Output the (x, y) coordinate of the center of the cell containing the given text.  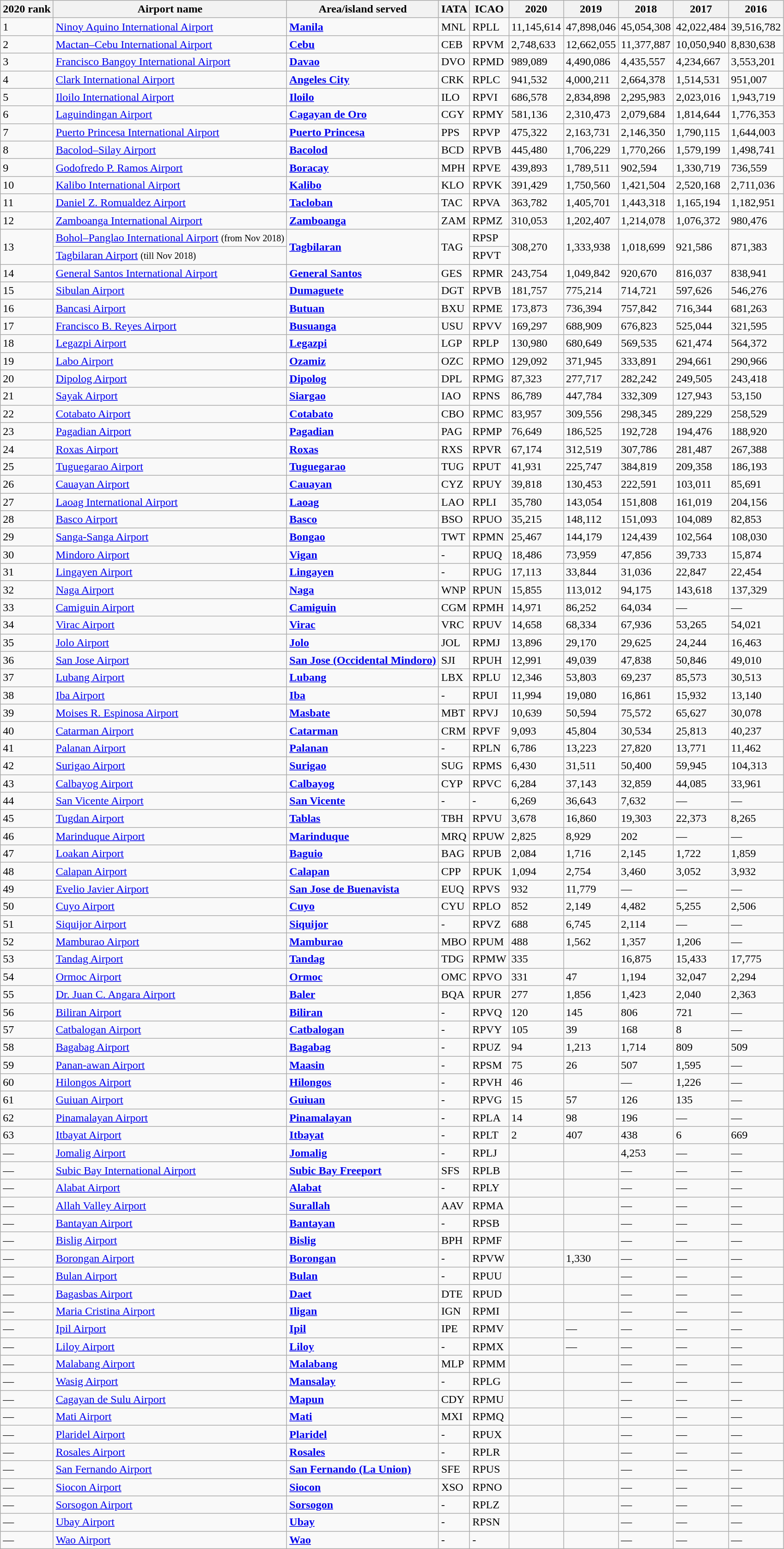
196 (646, 1118)
Bohol–Panglao International Airport (from Nov 2018) (170, 238)
MPH (454, 167)
48 (27, 871)
2,825 (536, 836)
Borongan Airport (170, 1258)
714,721 (646, 291)
507 (646, 1065)
104,313 (756, 765)
Rosales Airport (170, 1452)
Itbayat (363, 1135)
11,145,614 (536, 27)
Marinduque (363, 836)
Jolo Airport (170, 643)
38 (27, 695)
Lingayen Airport (170, 572)
1,498,741 (756, 150)
42 (27, 765)
TUG (454, 466)
RXS (454, 449)
RPMF (489, 1241)
Iloilo (363, 97)
RPLR (489, 1452)
4,482 (646, 906)
188,920 (756, 431)
181,757 (536, 291)
RPMN (489, 537)
San Vicente Airport (170, 801)
1,722 (701, 854)
Bulan Airport (170, 1276)
RPMM (489, 1364)
Cebu (363, 44)
Mati (363, 1417)
RPVG (489, 1100)
50,400 (646, 765)
4,490,086 (591, 62)
RPMJ (489, 643)
3,678 (536, 819)
CRM (454, 730)
9 (27, 167)
Boracay (363, 167)
RPVY (489, 1029)
332,309 (646, 396)
Naga (363, 590)
BAG (454, 854)
40,237 (756, 730)
RPMH (489, 607)
Butuan (363, 308)
41,931 (536, 466)
Catbalogan Airport (170, 1029)
PAG (454, 431)
806 (646, 1012)
Maasin (363, 1065)
Ninoy Aquino International Airport (170, 27)
RPVJ (489, 713)
Cauayan (363, 484)
31 (27, 572)
RPUQ (489, 555)
151,093 (646, 520)
68,334 (591, 625)
Iba (363, 695)
ZAM (454, 220)
1,094 (536, 871)
290,966 (756, 361)
San Jose (Occidental Mindoro) (363, 660)
RPVT (489, 256)
2,664,378 (646, 80)
Cauayan Airport (170, 484)
RPVS (489, 889)
SUG (454, 765)
Sibulan Airport (170, 291)
RPLL (489, 27)
39,516,782 (756, 27)
Biliran (363, 1012)
22,373 (701, 819)
Mamburao Airport (170, 942)
RPMQ (489, 1417)
108,030 (756, 537)
20 (27, 379)
94,175 (646, 590)
509 (756, 1047)
2,295,983 (646, 97)
Airport name (170, 9)
RPVH (489, 1083)
Iloilo International Airport (170, 97)
120 (536, 1012)
15,855 (536, 590)
Manila (363, 27)
RPVO (489, 977)
12,991 (536, 660)
10 (27, 185)
SJI (454, 660)
16,463 (756, 643)
CBO (454, 414)
EUQ (454, 889)
MBO (454, 942)
2,163,731 (591, 132)
86,252 (591, 607)
Zamboanga International Airport (170, 220)
RPMD (489, 62)
Bancasi Airport (170, 308)
1,514,531 (701, 80)
RPUO (489, 520)
RPUR (489, 994)
Bantayan (363, 1223)
39,733 (701, 555)
RPMX (489, 1347)
277,717 (591, 379)
Marinduque Airport (170, 836)
2,834,898 (591, 97)
Liloy (363, 1347)
11,994 (536, 695)
Malabang (363, 1364)
243,418 (756, 379)
RPMV (489, 1329)
Roxas Airport (170, 449)
Lubang (363, 678)
49,039 (591, 660)
Bagabag Airport (170, 1047)
RPVK (489, 185)
29,170 (591, 643)
RPVM (489, 44)
676,823 (646, 326)
27,820 (646, 748)
Siquijor Airport (170, 924)
CYU (454, 906)
Godofredo P. Ramos Airport (170, 167)
Guiuan (363, 1100)
Liloy Airport (170, 1347)
1,814,644 (701, 115)
Ormoc (363, 977)
RPVU (489, 819)
Baler (363, 994)
209,358 (701, 466)
Bulan (363, 1276)
Mapun (363, 1399)
Pinamalayan Airport (170, 1118)
8,830,638 (756, 44)
JOL (454, 643)
Bagasbas Airport (170, 1293)
OMC (454, 977)
1,202,407 (591, 220)
Guiuan Airport (170, 1100)
IPE (454, 1329)
921,586 (701, 247)
143,054 (591, 502)
Bantayan Airport (170, 1223)
1,716 (591, 854)
1,789,511 (591, 167)
49,010 (756, 660)
Pagadian (363, 431)
151,808 (646, 502)
6,430 (536, 765)
13 (27, 247)
669 (756, 1135)
7 (27, 132)
RPLB (489, 1170)
Camiguin (363, 607)
73,959 (591, 555)
CYZ (454, 484)
RPVC (489, 784)
ICAO (489, 9)
6,284 (536, 784)
24,244 (701, 643)
Naga Airport (170, 590)
809 (701, 1047)
RPLP (489, 343)
Bislig Airport (170, 1241)
222,591 (646, 484)
3,553,201 (756, 62)
53,150 (756, 396)
Jolo (363, 643)
2020 (536, 9)
ILO (454, 97)
RPME (489, 308)
104,089 (701, 520)
Wasig Airport (170, 1382)
736,394 (591, 308)
RPVP (489, 132)
LGP (454, 343)
IATA (454, 9)
2,506 (756, 906)
4,253 (646, 1153)
DPL (454, 379)
San Jose de Buenavista (363, 889)
25,813 (701, 730)
54,021 (756, 625)
RPMI (489, 1311)
RPUX (489, 1434)
1,859 (756, 854)
22 (27, 414)
2,084 (536, 854)
RPLC (489, 80)
RPVQ (489, 1012)
277 (536, 994)
298,345 (646, 414)
RPUZ (489, 1047)
30,534 (646, 730)
San Fernando (La Union) (363, 1469)
564,372 (756, 343)
Plaridel (363, 1434)
RPLJ (489, 1153)
59 (27, 1065)
50,594 (591, 713)
10,050,940 (701, 44)
33,961 (756, 784)
1,405,701 (591, 202)
2018 (646, 9)
Busuanga (363, 326)
8,265 (756, 819)
Mamburao (363, 942)
RPUB (489, 854)
2019 (591, 9)
309,556 (591, 414)
30,078 (756, 713)
1,644,003 (756, 132)
488 (536, 942)
BCD (454, 150)
941,532 (536, 80)
60 (27, 1083)
TWT (454, 537)
Mansalay (363, 1382)
35 (27, 643)
716,344 (701, 308)
67,936 (646, 625)
135 (701, 1100)
Siocon Airport (170, 1487)
225,747 (591, 466)
Laoag International Airport (170, 502)
RPVI (489, 97)
757,842 (646, 308)
2017 (701, 9)
RPMA (489, 1206)
Wao Airport (170, 1540)
Ipil (363, 1329)
SFS (454, 1170)
General Santos (363, 273)
445,480 (536, 150)
RPUN (489, 590)
Alabat Airport (170, 1188)
2,149 (591, 906)
CYP (454, 784)
Iba Airport (170, 695)
34 (27, 625)
45,054,308 (646, 27)
41 (27, 748)
Palanan (363, 748)
144,179 (591, 537)
Mactan–Cebu International Airport (170, 44)
DTE (454, 1293)
BSO (454, 520)
Masbate (363, 713)
282,242 (646, 379)
Basco Airport (170, 520)
32,859 (646, 784)
56 (27, 1012)
13,223 (591, 748)
51 (27, 924)
KLO (454, 185)
RPSP (489, 238)
Francisco Bangoy International Airport (170, 62)
Catarman Airport (170, 730)
CGM (454, 607)
San Vicente (363, 801)
25 (27, 466)
Tagbilaran Airport (till Nov 2018) (170, 256)
Tuguegarao Airport (170, 466)
64,034 (646, 607)
RPLT (489, 1135)
21 (27, 396)
40 (27, 730)
RPVF (489, 730)
686,578 (536, 97)
Wao (363, 1540)
871,383 (756, 247)
1,714 (646, 1047)
581,136 (536, 115)
816,037 (701, 273)
130,980 (536, 343)
2016 (756, 9)
Subic Bay International Airport (170, 1170)
Bacolod–Silay Airport (170, 150)
Iligan (363, 1311)
4,000,211 (591, 80)
2,310,473 (591, 115)
11 (27, 202)
IGN (454, 1311)
2,294 (756, 977)
852 (536, 906)
289,229 (701, 414)
161,019 (701, 502)
Daniel Z. Romualdez Airport (170, 202)
Tugdan Airport (170, 819)
53,265 (701, 625)
RPUV (489, 625)
50,846 (701, 660)
932 (536, 889)
16,861 (646, 695)
CPP (454, 871)
DGT (454, 291)
35,780 (536, 502)
Itbayat Airport (170, 1135)
192,728 (646, 431)
53 (27, 959)
19 (27, 361)
Francisco B. Reyes Airport (170, 326)
BXU (454, 308)
2,748,633 (536, 44)
10,639 (536, 713)
2,363 (756, 994)
129,092 (536, 361)
Basco (363, 520)
14,658 (536, 625)
TAG (454, 247)
Cotabato Airport (170, 414)
1,226 (701, 1083)
Daet (363, 1293)
308,270 (536, 247)
Cagayan de Sulu Airport (170, 1399)
310,053 (536, 220)
569,535 (646, 343)
75,572 (646, 713)
32,047 (701, 977)
6,269 (536, 801)
RPUY (489, 484)
951,007 (756, 80)
2,114 (646, 924)
Calapan Airport (170, 871)
Plaridel Airport (170, 1434)
105 (536, 1029)
6,745 (591, 924)
San Jose Airport (170, 660)
DVO (454, 62)
29 (27, 537)
Tandag (363, 959)
321,595 (756, 326)
202 (646, 836)
Tagbilaran (363, 247)
Area/island served (363, 9)
69,237 (646, 678)
2020 rank (27, 9)
Bacolod (363, 150)
204,156 (756, 502)
37,143 (591, 784)
82,853 (756, 520)
920,670 (646, 273)
17,775 (756, 959)
2,146,350 (646, 132)
Surallah (363, 1206)
Allah Valley Airport (170, 1206)
173,873 (536, 308)
335 (536, 959)
2,023,016 (701, 97)
Cuyo Airport (170, 906)
Catbalogan (363, 1029)
13,896 (536, 643)
Lingayen (363, 572)
102,564 (701, 537)
33,844 (591, 572)
Legazpi (363, 343)
65,627 (701, 713)
Sorsogon Airport (170, 1505)
143,618 (701, 590)
RPUU (489, 1276)
621,474 (701, 343)
Catarman (363, 730)
1,706,229 (591, 150)
1,018,699 (646, 247)
546,276 (756, 291)
194,476 (701, 431)
59,945 (701, 765)
47,838 (646, 660)
RPMC (489, 414)
RPUD (489, 1293)
16 (27, 308)
3,460 (646, 871)
44,085 (701, 784)
312,519 (591, 449)
Labo Airport (170, 361)
San Fernando Airport (170, 1469)
General Santos International Airport (170, 273)
2,040 (701, 994)
1 (27, 27)
Palanan Airport (170, 748)
Legazpi Airport (170, 343)
Laoag (363, 502)
Sorsogon (363, 1505)
36 (27, 660)
30,513 (756, 678)
XSO (454, 1487)
Hilongos Airport (170, 1083)
61 (27, 1100)
438 (646, 1135)
RPUM (489, 942)
22,847 (701, 572)
Calbayog (363, 784)
Dipolog Airport (170, 379)
168 (646, 1029)
50 (27, 906)
62 (27, 1118)
RPLZ (489, 1505)
1,856 (591, 994)
Lubang Airport (170, 678)
53,803 (591, 678)
1,194 (646, 977)
28 (27, 520)
Siargao (363, 396)
BQA (454, 994)
Hilongos (363, 1083)
37 (27, 678)
83,957 (536, 414)
Pinamalayan (363, 1118)
MXI (454, 1417)
1,214,078 (646, 220)
Baguio (363, 854)
RPVE (489, 167)
Maria Cristina Airport (170, 1311)
RPVR (489, 449)
TAC (454, 202)
294,661 (701, 361)
1,206 (701, 942)
Virac Airport (170, 625)
Cagayan de Oro (363, 115)
1,333,938 (591, 247)
Tuguegarao (363, 466)
RPLY (489, 1188)
Virac (363, 625)
RPLO (489, 906)
Puerto Princesa International Airport (170, 132)
43 (27, 784)
258,529 (756, 414)
Dipolog (363, 379)
47,856 (646, 555)
MRQ (454, 836)
RPMP (489, 431)
Ubay Airport (170, 1522)
186,525 (591, 431)
Alabat (363, 1188)
PPS (454, 132)
SFE (454, 1469)
29,625 (646, 643)
RPMW (489, 959)
1,182,951 (756, 202)
148,112 (591, 520)
27 (27, 502)
281,487 (701, 449)
12,346 (536, 678)
MLP (454, 1364)
Evelio Javier Airport (170, 889)
RPUI (489, 695)
1,213 (591, 1047)
243,754 (536, 273)
87,323 (536, 379)
989,089 (536, 62)
8,929 (591, 836)
18 (27, 343)
Vigan (363, 555)
25,467 (536, 537)
1,165,194 (701, 202)
19,303 (646, 819)
Tandag Airport (170, 959)
OZC (454, 361)
1,750,560 (591, 185)
Angeles City (363, 80)
Sanga-Sanga Airport (170, 537)
475,322 (536, 132)
130,453 (591, 484)
LAO (454, 502)
13,771 (701, 748)
VRC (454, 625)
11,779 (591, 889)
688,909 (591, 326)
1,443,318 (646, 202)
RPUT (489, 466)
2,079,684 (646, 115)
126 (646, 1100)
Borongan (363, 1258)
1,562 (591, 942)
RPUK (489, 871)
Mati Airport (170, 1417)
Roxas (363, 449)
137,329 (756, 590)
58 (27, 1047)
Calapan (363, 871)
85,573 (701, 678)
AAV (454, 1206)
680,649 (591, 343)
GES (454, 273)
980,476 (756, 220)
RPUH (489, 660)
RPVZ (489, 924)
76,649 (536, 431)
3,052 (701, 871)
3 (27, 62)
1,330,719 (701, 167)
Surigao (363, 765)
Kalibo (363, 185)
1,770,266 (646, 150)
RPLI (489, 502)
Cuyo (363, 906)
721 (701, 1012)
MNL (454, 27)
RPVV (489, 326)
45,804 (591, 730)
145 (591, 1012)
RPLG (489, 1382)
Mindoro Airport (170, 555)
17,113 (536, 572)
WNP (454, 590)
Cotabato (363, 414)
9,093 (536, 730)
RPNS (489, 396)
RPVW (489, 1258)
RPMZ (489, 220)
384,819 (646, 466)
Siquijor (363, 924)
1,423 (646, 994)
6,786 (536, 748)
32 (27, 590)
19,080 (591, 695)
RPMG (489, 379)
22,454 (756, 572)
67,174 (536, 449)
RPSN (489, 1522)
688 (536, 924)
597,626 (701, 291)
15,874 (756, 555)
Panan-awan Airport (170, 1065)
439,893 (536, 167)
CGY (454, 115)
44 (27, 801)
Camiguin Airport (170, 607)
94 (536, 1047)
Calbayog Airport (170, 784)
RPSB (489, 1223)
Jomalig (363, 1153)
447,784 (591, 396)
902,594 (646, 167)
15,433 (701, 959)
Pagadian Airport (170, 431)
Tablas (363, 819)
MBT (454, 713)
Dr. Juan C. Angara Airport (170, 994)
1,421,504 (646, 185)
98 (591, 1118)
Malabang Airport (170, 1364)
12 (27, 220)
47,898,046 (591, 27)
1,579,199 (701, 150)
RPLN (489, 748)
1,049,842 (591, 273)
Sayak Airport (170, 396)
4,435,557 (646, 62)
Jomalig Airport (170, 1153)
1,790,115 (701, 132)
39,818 (536, 484)
15,932 (701, 695)
86,789 (536, 396)
33 (27, 607)
127,943 (701, 396)
Tacloban (363, 202)
Rosales (363, 1452)
54 (27, 977)
42,022,484 (701, 27)
CDY (454, 1399)
Bagabag (363, 1047)
RPMS (489, 765)
CEB (454, 44)
RPUG (489, 572)
3,932 (756, 871)
52 (27, 942)
249,505 (701, 379)
407 (591, 1135)
55 (27, 994)
775,214 (591, 291)
Ormoc Airport (170, 977)
Moises R. Espinosa Airport (170, 713)
1,330 (591, 1258)
124,439 (646, 537)
12,662,055 (591, 44)
TBH (454, 819)
1,595 (701, 1065)
Dumaguete (363, 291)
Ozamiz (363, 361)
RPVA (489, 202)
2,754 (591, 871)
RPNO (489, 1487)
CRK (454, 80)
30 (27, 555)
Zamboanga (363, 220)
35,215 (536, 520)
TDG (454, 959)
333,891 (646, 361)
7,632 (646, 801)
RPUW (489, 836)
16,860 (591, 819)
45 (27, 819)
331 (536, 977)
Kalibo International Airport (170, 185)
1,076,372 (701, 220)
1,943,719 (756, 97)
363,782 (536, 202)
49 (27, 889)
IAO (454, 396)
1,776,353 (756, 115)
371,945 (591, 361)
Davao (363, 62)
16,875 (646, 959)
18,486 (536, 555)
169,297 (536, 326)
2,711,036 (756, 185)
LBX (454, 678)
63 (27, 1135)
2,145 (646, 854)
Subic Bay Freeport (363, 1170)
525,044 (701, 326)
RPMY (489, 115)
4 (27, 80)
Biliran Airport (170, 1012)
1,357 (646, 942)
Bislig (363, 1241)
RPMR (489, 273)
Puerto Princesa (363, 132)
391,429 (536, 185)
4,234,667 (701, 62)
Laguindingan Airport (170, 115)
75 (536, 1065)
13,140 (756, 695)
Ubay (363, 1522)
31,511 (591, 765)
838,941 (756, 273)
23 (27, 431)
681,263 (756, 308)
Surigao Airport (170, 765)
11,462 (756, 748)
2,520,168 (701, 185)
RPLA (489, 1118)
85,691 (756, 484)
31,036 (646, 572)
267,388 (756, 449)
36,643 (591, 801)
14,971 (536, 607)
5 (27, 97)
Loakan Airport (170, 854)
736,559 (756, 167)
RPMO (489, 361)
Ipil Airport (170, 1329)
17 (27, 326)
103,011 (701, 484)
Siocon (363, 1487)
RPSM (489, 1065)
307,786 (646, 449)
RPMU (489, 1399)
11,377,887 (646, 44)
USU (454, 326)
RPUS (489, 1469)
Bongao (363, 537)
5,255 (701, 906)
Clark International Airport (170, 80)
24 (27, 449)
RPLU (489, 678)
113,012 (591, 590)
BPH (454, 1241)
186,193 (756, 466)
